Pinpoint the cell where the given text exists, returning its (x, y) midpoint coordinate. 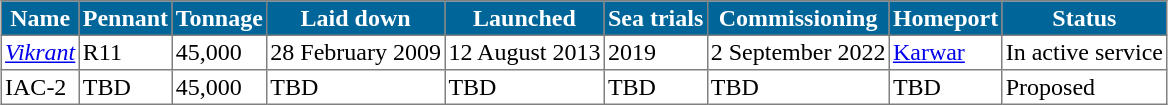
12 August 2013 (525, 52)
Commissioning (798, 18)
Status (1084, 18)
Homeport (946, 18)
Pennant (126, 18)
Sea trials (656, 18)
R11 (126, 52)
Launched (525, 18)
Vikrant (40, 52)
In active service (1084, 52)
Name (40, 18)
28 February 2009 (356, 52)
IAC-2 (40, 87)
Laid down (356, 18)
2 September 2022 (798, 52)
2019 (656, 52)
Tonnage (220, 18)
Karwar (946, 52)
Proposed (1084, 87)
